Pinpoint the cell where the given text exists, returning its [x, y] midpoint coordinate. 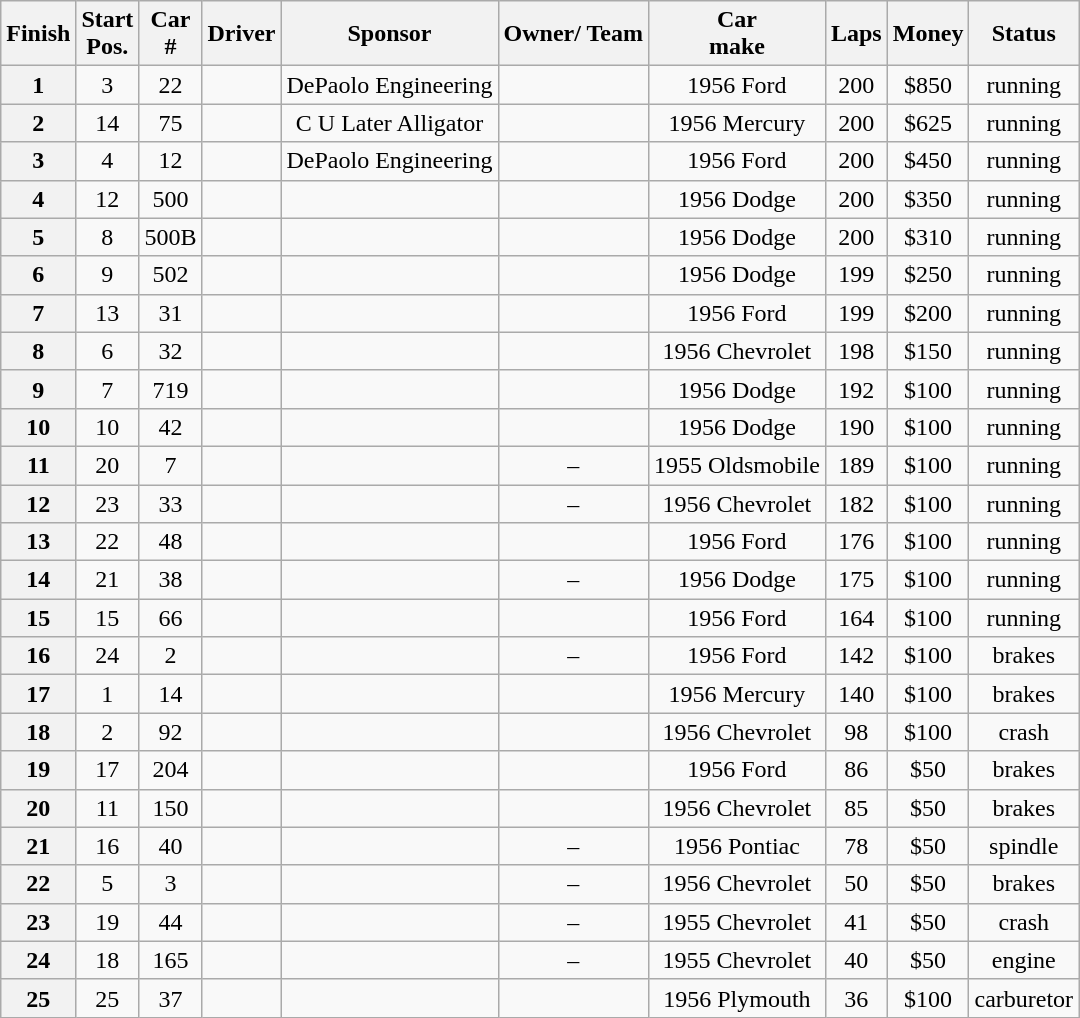
165 [170, 960]
Driver [242, 34]
36 [856, 998]
$310 [928, 237]
StartPos. [108, 34]
32 [170, 351]
176 [856, 542]
Finish [38, 34]
192 [856, 389]
engine [1024, 960]
Carmake [736, 34]
$150 [928, 351]
spindle [1024, 846]
41 [856, 922]
$250 [928, 275]
204 [170, 770]
1956 Plymouth [736, 998]
$625 [928, 123]
164 [856, 618]
502 [170, 275]
175 [856, 580]
98 [856, 732]
Laps [856, 34]
92 [170, 732]
66 [170, 618]
140 [856, 694]
$450 [928, 161]
42 [170, 427]
500 [170, 199]
33 [170, 503]
189 [856, 465]
78 [856, 846]
50 [856, 884]
37 [170, 998]
85 [856, 808]
38 [170, 580]
Owner/ Team [573, 34]
Sponsor [390, 34]
$350 [928, 199]
190 [856, 427]
$200 [928, 313]
182 [856, 503]
1956 Pontiac [736, 846]
86 [856, 770]
1955 Oldsmobile [736, 465]
$850 [928, 85]
75 [170, 123]
C U Later Alligator [390, 123]
31 [170, 313]
Money [928, 34]
198 [856, 351]
48 [170, 542]
142 [856, 656]
carburetor [1024, 998]
500B [170, 237]
719 [170, 389]
Status [1024, 34]
150 [170, 808]
Car# [170, 34]
44 [170, 922]
